From the cell containing the given text, extract its center point as [x, y] coordinate. 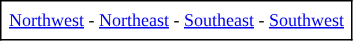
Northwest - Northeast - Southeast - Southwest [177, 20]
